Provide the [x, y] coordinate of the cell's center where the given text is located.  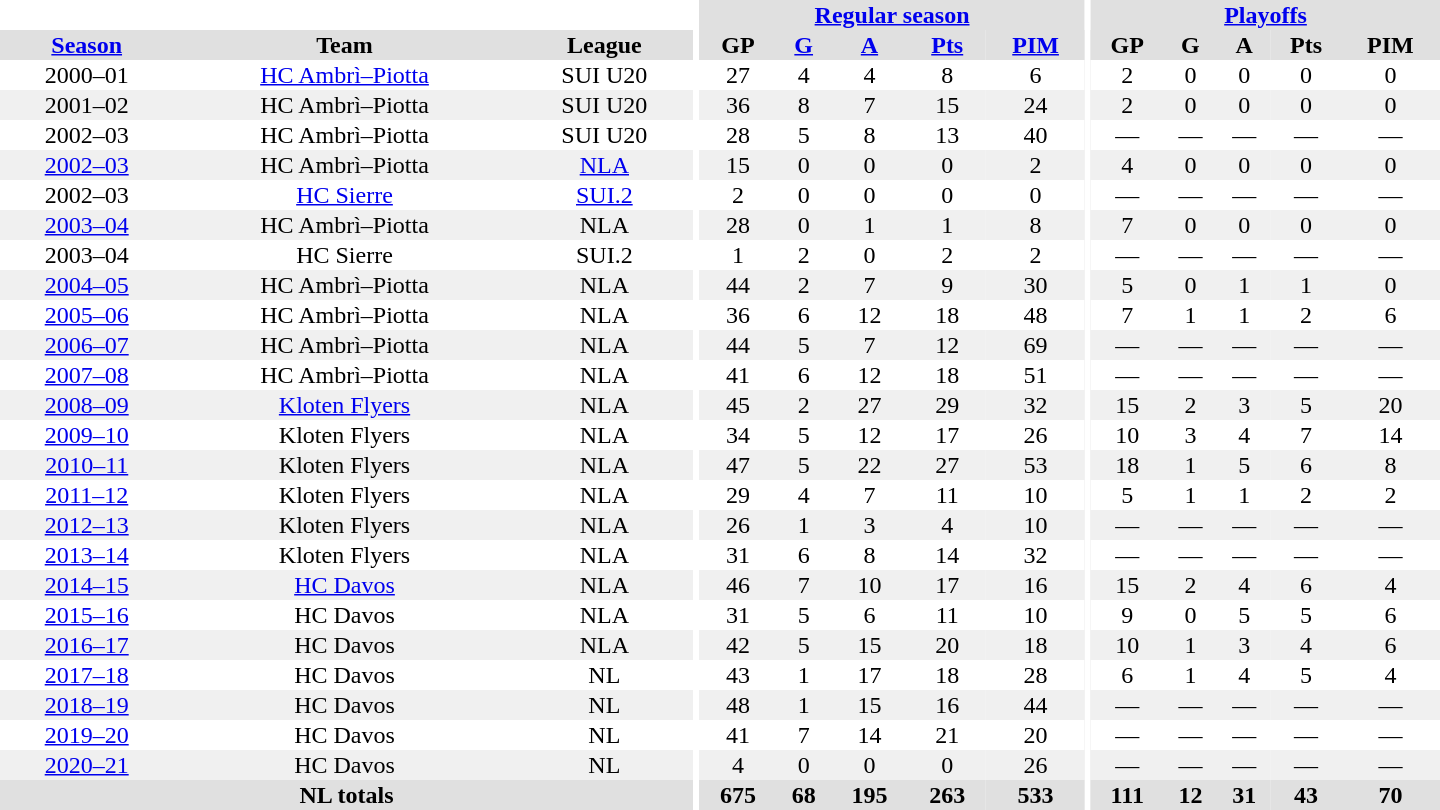
2019–20 [86, 735]
263 [947, 795]
Season [86, 45]
Regular season [892, 15]
24 [1036, 105]
2008–09 [86, 405]
42 [738, 645]
51 [1036, 375]
111 [1127, 795]
2018–19 [86, 705]
2007–08 [86, 375]
675 [738, 795]
21 [947, 735]
2006–07 [86, 345]
69 [1036, 345]
30 [1036, 285]
13 [947, 135]
League [604, 45]
2012–13 [86, 525]
40 [1036, 135]
45 [738, 405]
2010–11 [86, 465]
Playoffs [1266, 15]
2017–18 [86, 675]
34 [738, 435]
533 [1036, 795]
2001–02 [86, 105]
2015–16 [86, 615]
2011–12 [86, 495]
2020–21 [86, 765]
68 [804, 795]
2014–15 [86, 585]
2016–17 [86, 645]
2009–10 [86, 435]
NL totals [346, 795]
46 [738, 585]
2000–01 [86, 75]
2013–14 [86, 555]
195 [870, 795]
53 [1036, 465]
22 [870, 465]
Team [344, 45]
2005–06 [86, 315]
2004–05 [86, 285]
47 [738, 465]
70 [1390, 795]
